From the cell containing the given text, extract its center point as [X, Y] coordinate. 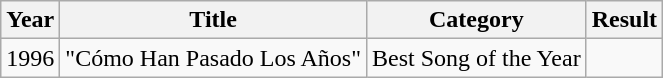
Year [30, 20]
Result [624, 20]
1996 [30, 58]
Best Song of the Year [476, 58]
Title [214, 20]
"Cómo Han Pasado Los Años" [214, 58]
Category [476, 20]
